From the cell containing the given text, extract its center point as [x, y] coordinate. 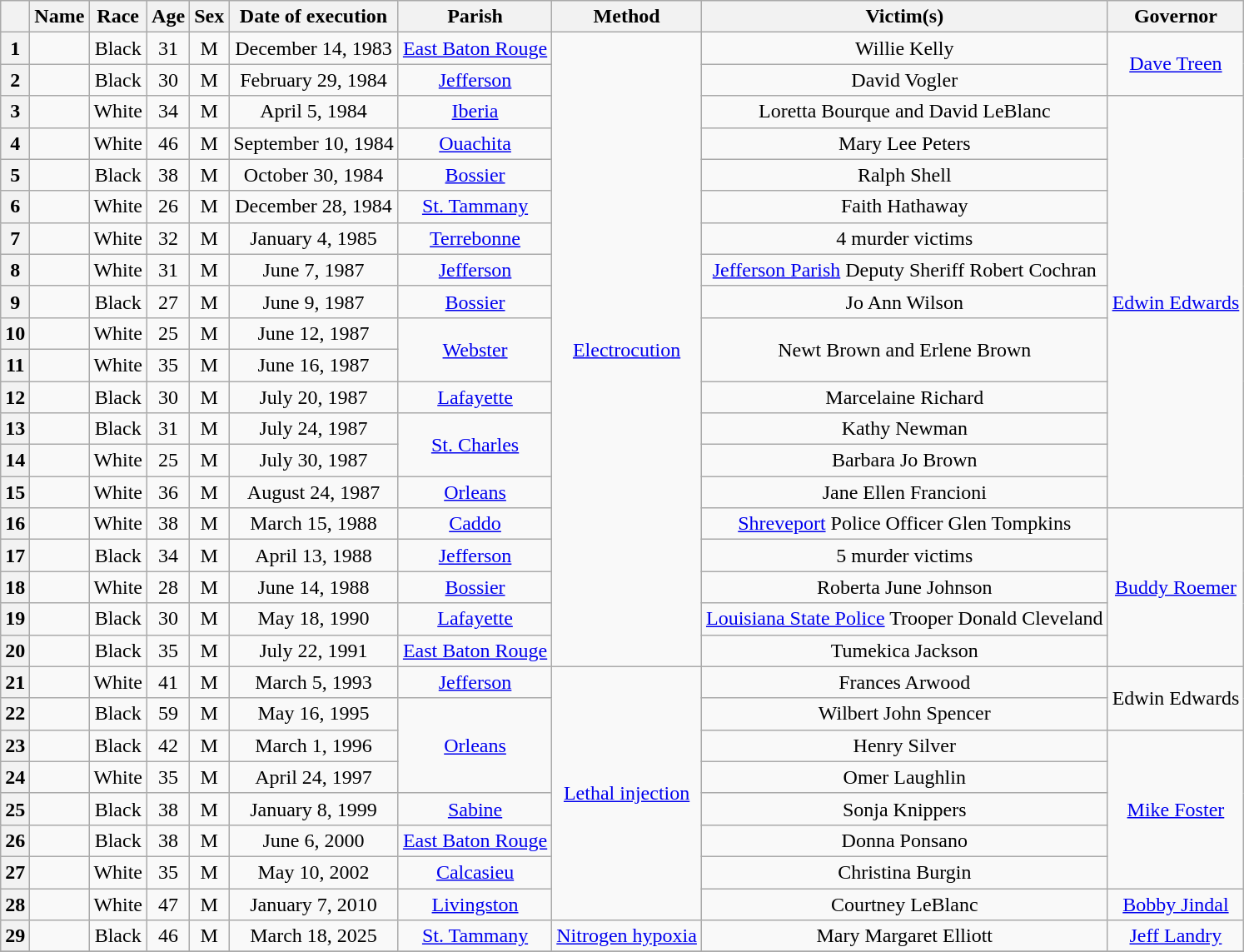
May 16, 1995 [314, 714]
Electrocution [627, 350]
St. Charles [475, 445]
Jefferson Parish Deputy Sheriff Robert Cochran [904, 270]
20 [15, 650]
Omer Laughlin [904, 777]
Sabine [475, 809]
October 30, 1984 [314, 175]
3 [15, 112]
29 [15, 936]
41 [168, 682]
Age [168, 17]
47 [168, 904]
Kathy Newman [904, 429]
Barbara Jo Brown [904, 461]
Ralph Shell [904, 175]
May 10, 2002 [314, 872]
Race [118, 17]
Calcasieu [475, 872]
Date of execution [314, 17]
12 [15, 397]
23 [15, 745]
19 [15, 619]
6 [15, 207]
10 [15, 333]
5 murder victims [904, 556]
Victim(s) [904, 17]
Roberta June Johnson [904, 587]
April 24, 1997 [314, 777]
April 13, 1988 [314, 556]
Mary Margaret Elliott [904, 936]
Governor [1176, 17]
December 14, 1983 [314, 48]
Jo Ann Wilson [904, 302]
June 12, 1987 [314, 333]
June 9, 1987 [314, 302]
8 [15, 270]
August 24, 1987 [314, 492]
Courtney LeBlanc [904, 904]
36 [168, 492]
59 [168, 714]
Nitrogen hypoxia [627, 936]
July 20, 1987 [314, 397]
Shreveport Police Officer Glen Tompkins [904, 524]
September 10, 1984 [314, 143]
7 [15, 238]
Parish [475, 17]
March 5, 1993 [314, 682]
5 [15, 175]
21 [15, 682]
April 5, 1984 [314, 112]
Loretta Bourque and David LeBlanc [904, 112]
4 murder victims [904, 238]
July 22, 1991 [314, 650]
Webster [475, 349]
Jeff Landry [1176, 936]
Dave Treen [1176, 64]
Newt Brown and Erlene Brown [904, 349]
December 28, 1984 [314, 207]
Marcelaine Richard [904, 397]
Name [60, 17]
Lethal injection [627, 793]
Willie Kelly [904, 48]
17 [15, 556]
July 30, 1987 [314, 461]
18 [15, 587]
Frances Arwood [904, 682]
Livingston [475, 904]
24 [15, 777]
March 1, 1996 [314, 745]
32 [168, 238]
Jane Ellen Francioni [904, 492]
June 14, 1988 [314, 587]
May 18, 1990 [314, 619]
July 24, 1987 [314, 429]
9 [15, 302]
June 16, 1987 [314, 365]
March 18, 2025 [314, 936]
22 [15, 714]
14 [15, 461]
Mary Lee Peters [904, 143]
2 [15, 80]
Donna Ponsano [904, 840]
Method [627, 17]
Caddo [475, 524]
Bobby Jindal [1176, 904]
Louisiana State Police Trooper Donald Cleveland [904, 619]
February 29, 1984 [314, 80]
11 [15, 365]
1 [15, 48]
January 7, 2010 [314, 904]
Faith Hathaway [904, 207]
Ouachita [475, 143]
January 8, 1999 [314, 809]
Iberia [475, 112]
David Vogler [904, 80]
42 [168, 745]
June 6, 2000 [314, 840]
Mike Foster [1176, 809]
Sonja Knippers [904, 809]
Sex [210, 17]
Buddy Roemer [1176, 587]
Christina Burgin [904, 872]
Tumekica Jackson [904, 650]
16 [15, 524]
January 4, 1985 [314, 238]
4 [15, 143]
Henry Silver [904, 745]
March 15, 1988 [314, 524]
13 [15, 429]
15 [15, 492]
Wilbert John Spencer [904, 714]
June 7, 1987 [314, 270]
Terrebonne [475, 238]
